Return the [x, y] coordinate for the center point of the cell that contains the specified text.  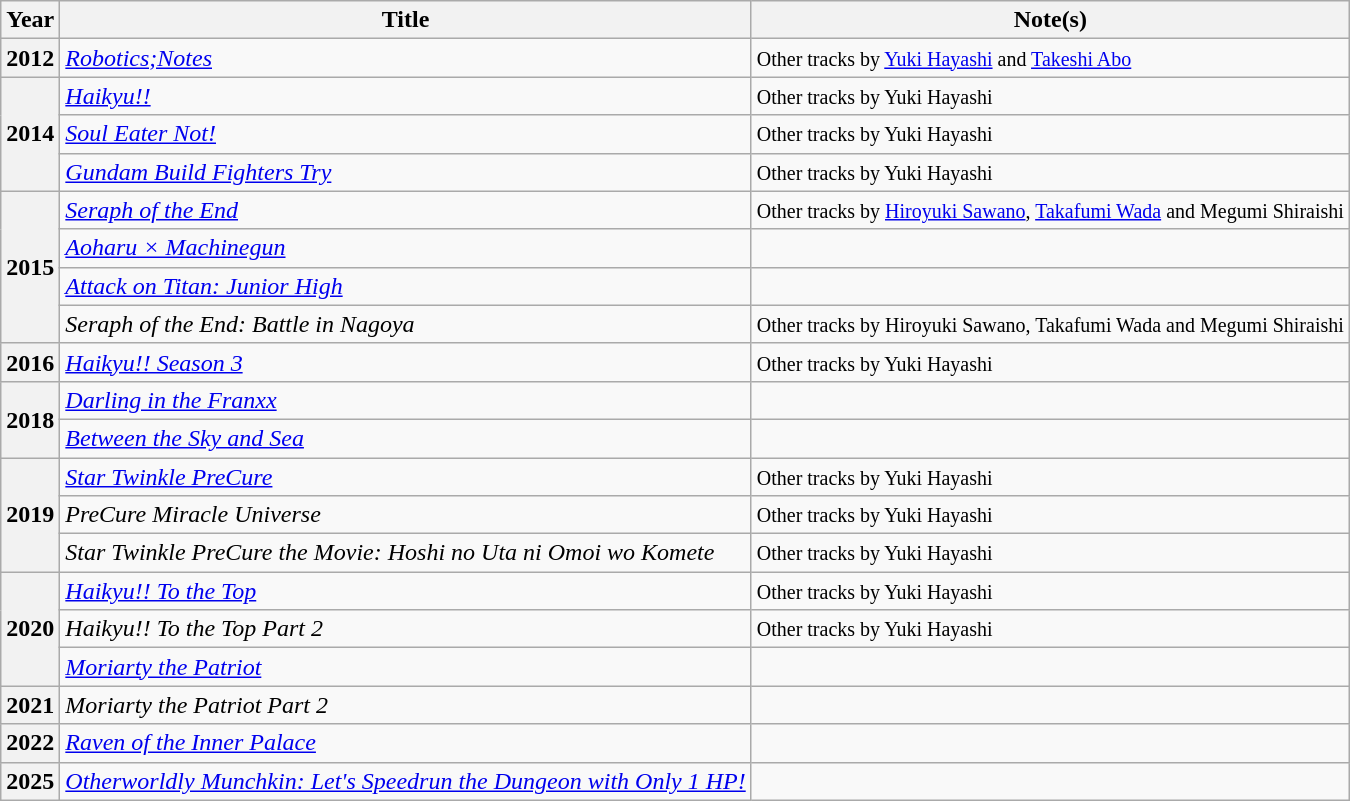
Aoharu × Machinegun [406, 248]
Seraph of the End [406, 210]
2025 [30, 781]
Raven of the Inner Palace [406, 743]
PreCure Miracle Universe [406, 515]
Moriarty the Patriot [406, 667]
Title [406, 20]
Haikyu!! Season 3 [406, 362]
Soul Eater Not! [406, 134]
Star Twinkle PreCure the Movie: Hoshi no Uta ni Omoi wo Komete [406, 553]
2016 [30, 362]
Other tracks by Yuki Hayashi and Takeshi Abo [1050, 58]
Note(s) [1050, 20]
2020 [30, 629]
2018 [30, 419]
Moriarty the Patriot Part 2 [406, 705]
Otherworldly Munchkin: Let's Speedrun the Dungeon with Only 1 HP! [406, 781]
Robotics;Notes [406, 58]
Haikyu!! To the Top [406, 591]
2022 [30, 743]
2015 [30, 267]
Seraph of the End: Battle in Nagoya [406, 324]
Haikyu!! [406, 96]
Star Twinkle PreCure [406, 477]
Between the Sky and Sea [406, 438]
Gundam Build Fighters Try [406, 172]
2019 [30, 515]
Haikyu!! To the Top Part 2 [406, 629]
Year [30, 20]
Darling in the Franxx [406, 400]
Attack on Titan: Junior High [406, 286]
2012 [30, 58]
2014 [30, 134]
2021 [30, 705]
